Pinpoint the cell where the given text exists, returning its (X, Y) midpoint coordinate. 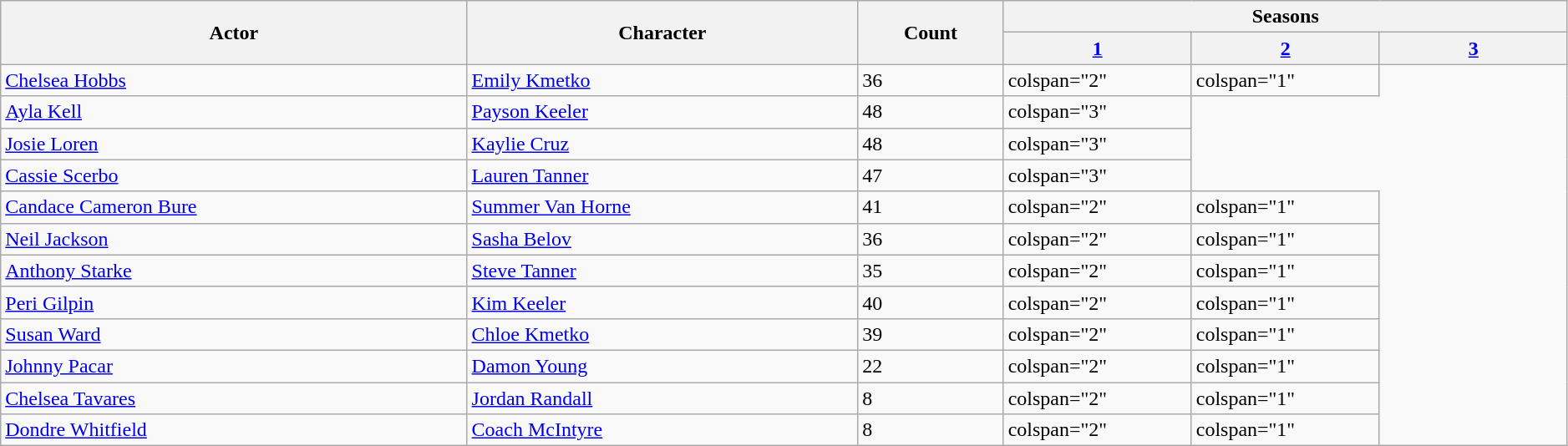
Peri Gilpin (234, 302)
Lauren Tanner (662, 175)
Chelsea Tavares (234, 398)
Payson Keeler (662, 112)
2 (1285, 48)
Coach McIntyre (662, 430)
40 (931, 302)
3 (1474, 48)
Josie Loren (234, 144)
Susan Ward (234, 334)
Sasha Belov (662, 239)
Actor (234, 33)
22 (931, 366)
Seasons (1285, 17)
1 (1098, 48)
Neil Jackson (234, 239)
Johnny Pacar (234, 366)
47 (931, 175)
Steve Tanner (662, 271)
Chelsea Hobbs (234, 80)
Anthony Starke (234, 271)
35 (931, 271)
Kaylie Cruz (662, 144)
Chloe Kmetko (662, 334)
39 (931, 334)
Cassie Scerbo (234, 175)
Jordan Randall (662, 398)
Ayla Kell (234, 112)
Dondre Whitfield (234, 430)
Count (931, 33)
Summer Van Horne (662, 207)
Character (662, 33)
41 (931, 207)
Emily Kmetko (662, 80)
Damon Young (662, 366)
Kim Keeler (662, 302)
Candace Cameron Bure (234, 207)
